Return (x, y) of the center of cell containing provided text 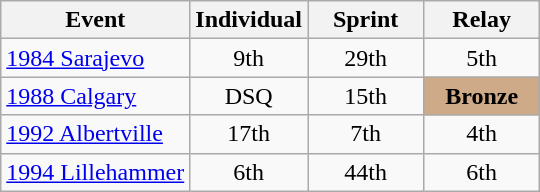
1988 Calgary (96, 96)
Sprint (366, 20)
Relay (482, 20)
29th (366, 58)
Bronze (482, 96)
5th (482, 58)
Event (96, 20)
9th (249, 58)
1984 Sarajevo (96, 58)
Individual (249, 20)
44th (366, 172)
4th (482, 134)
1992 Albertville (96, 134)
1994 Lillehammer (96, 172)
15th (366, 96)
17th (249, 134)
DSQ (249, 96)
7th (366, 134)
